For the text-containing cell, return its midpoint in [x, y] coordinate format. 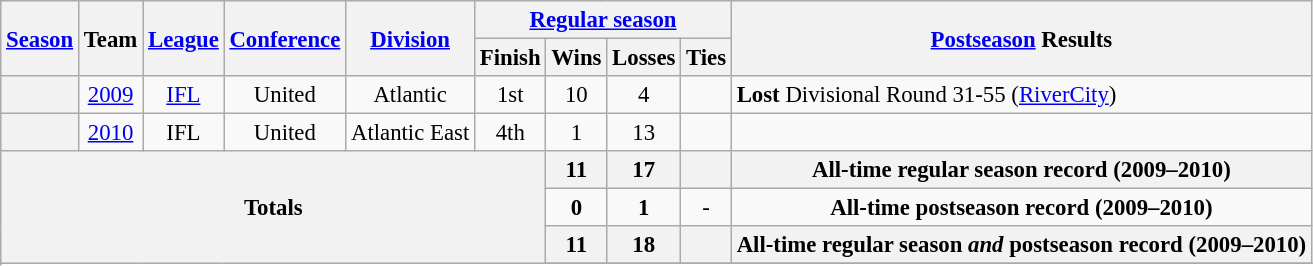
13 [644, 133]
Totals [274, 208]
All-time regular season and postseason record (2009–2010) [1021, 245]
Wins [576, 58]
Ties [706, 58]
Regular season [604, 20]
Atlantic [410, 95]
Finish [510, 58]
4th [510, 133]
2010 [110, 133]
4 [644, 95]
1st [510, 95]
Season [40, 38]
0 [576, 208]
2009 [110, 95]
Division [410, 38]
Postseason Results [1021, 38]
Conference [285, 38]
10 [576, 95]
All-time postseason record (2009–2010) [1021, 208]
- [706, 208]
Team [110, 38]
Atlantic East [410, 133]
18 [644, 245]
All-time regular season record (2009–2010) [1021, 170]
League [184, 38]
Losses [644, 58]
17 [644, 170]
Lost Divisional Round 31-55 (RiverCity) [1021, 95]
